For the text-containing cell, return its midpoint in [X, Y] coordinate format. 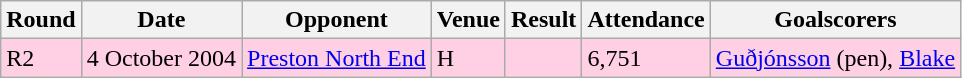
Attendance [646, 20]
R2 [41, 58]
Venue [468, 20]
Round [41, 20]
Goalscorers [835, 20]
Date [161, 20]
Result [543, 20]
6,751 [646, 58]
Opponent [337, 20]
Preston North End [337, 58]
Guðjónsson (pen), Blake [835, 58]
4 October 2004 [161, 58]
H [468, 58]
